Locate the cell with the specified text and output its [X, Y] center coordinate. 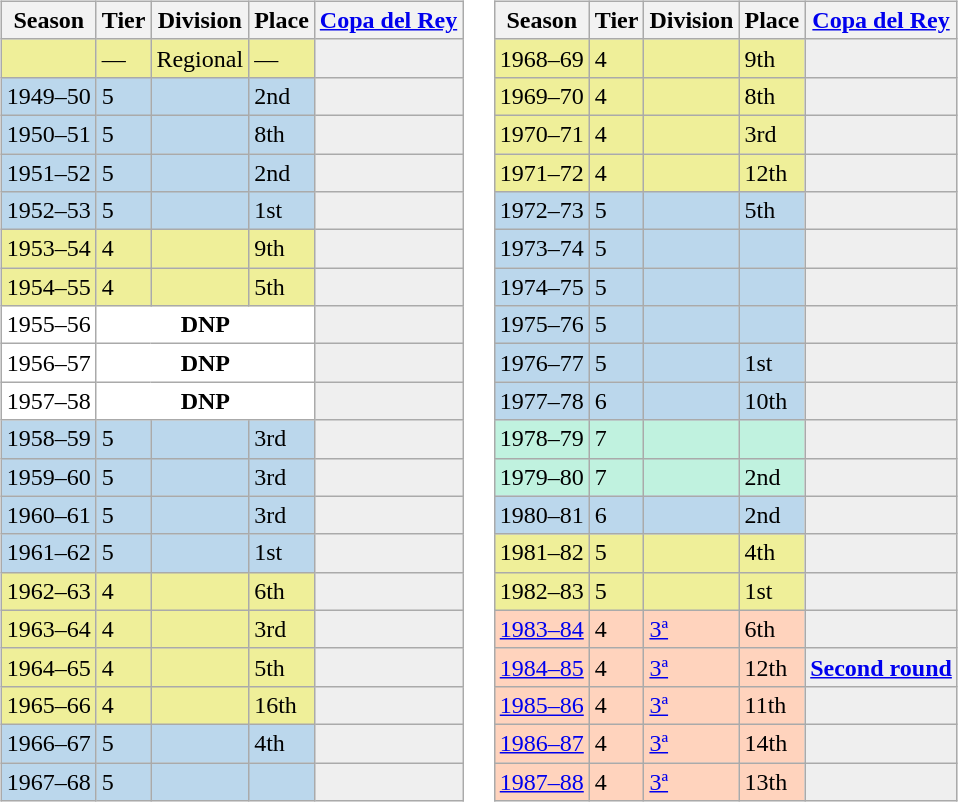
1975–76 [542, 325]
1956–57 [48, 363]
1964–65 [48, 667]
1959–60 [48, 477]
1958–59 [48, 439]
1977–78 [542, 401]
1962–63 [48, 591]
1980–81 [542, 515]
1972–73 [542, 211]
1966–67 [48, 743]
1954–55 [48, 287]
1986–87 [542, 743]
1976–77 [542, 363]
1973–74 [542, 249]
1965–66 [48, 705]
1951–52 [48, 173]
13th [772, 781]
Regional [200, 58]
1981–82 [542, 553]
16th [282, 705]
1974–75 [542, 287]
1968–69 [542, 58]
1955–56 [48, 325]
1961–62 [48, 553]
14th [772, 743]
1971–72 [542, 173]
1949–50 [48, 96]
1983–84 [542, 629]
1963–64 [48, 629]
1967–68 [48, 781]
10th [772, 401]
1978–79 [542, 439]
Second round [882, 667]
1952–53 [48, 211]
1979–80 [542, 477]
1950–51 [48, 134]
1987–88 [542, 781]
11th [772, 705]
1953–54 [48, 249]
1982–83 [542, 591]
1970–71 [542, 134]
1960–61 [48, 515]
1957–58 [48, 401]
1969–70 [542, 96]
1985–86 [542, 705]
1984–85 [542, 667]
